Search for the cell housing the specified text and yield its (x, y) center coordinate. 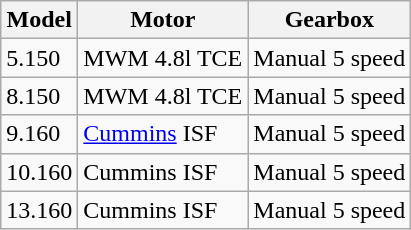
Model (40, 20)
Motor (163, 20)
8.150 (40, 96)
10.160 (40, 172)
13.160 (40, 210)
5.150 (40, 58)
9.160 (40, 134)
Gearbox (330, 20)
